Return the [x, y] coordinate for the center point of the cell that contains the specified text.  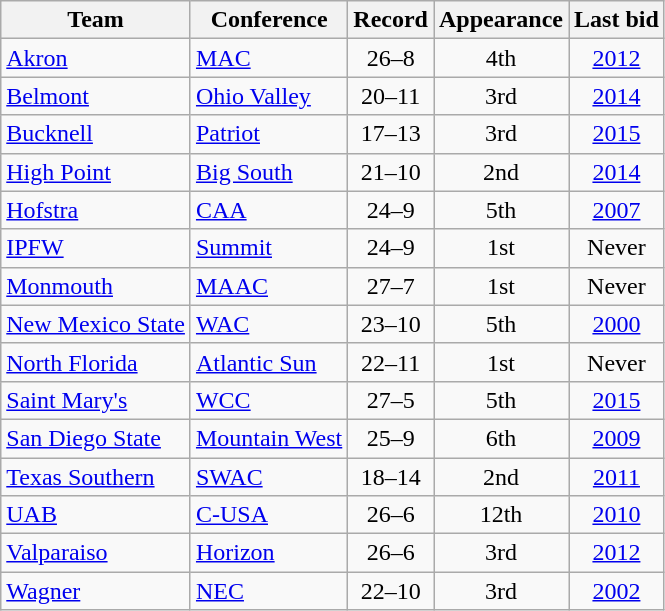
Wagner [96, 591]
4th [502, 58]
2009 [617, 438]
Belmont [96, 96]
Summit [268, 248]
17–13 [391, 134]
MAAC [268, 286]
SWAC [268, 477]
Monmouth [96, 286]
Hofstra [96, 210]
18–14 [391, 477]
Saint Mary's [96, 400]
2010 [617, 515]
Horizon [268, 553]
Last bid [617, 20]
C-USA [268, 515]
WAC [268, 324]
2002 [617, 591]
Valparaiso [96, 553]
Patriot [268, 134]
San Diego State [96, 438]
North Florida [96, 362]
Big South [268, 172]
CAA [268, 210]
23–10 [391, 324]
Team [96, 20]
2007 [617, 210]
6th [502, 438]
27–5 [391, 400]
High Point [96, 172]
12th [502, 515]
WCC [268, 400]
Record [391, 20]
Ohio Valley [268, 96]
27–7 [391, 286]
IPFW [96, 248]
25–9 [391, 438]
Atlantic Sun [268, 362]
MAC [268, 58]
Texas Southern [96, 477]
20–11 [391, 96]
UAB [96, 515]
Bucknell [96, 134]
NEC [268, 591]
22–10 [391, 591]
2000 [617, 324]
26–8 [391, 58]
Akron [96, 58]
Appearance [502, 20]
21–10 [391, 172]
Conference [268, 20]
Mountain West [268, 438]
2011 [617, 477]
22–11 [391, 362]
New Mexico State [96, 324]
